Provide the (x, y) coordinate of the cell's center where the given text is located.  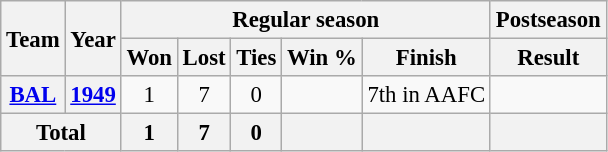
Team (33, 38)
Year (93, 38)
BAL (33, 95)
Postseason (548, 20)
Finish (426, 58)
Regular season (306, 20)
Total (61, 133)
Result (548, 58)
1949 (93, 95)
Won (149, 58)
Ties (256, 58)
Win % (322, 58)
7th in AAFC (426, 95)
Lost (204, 58)
